Detect which cell encompasses the target text, then output its [x, y] center coordinate. 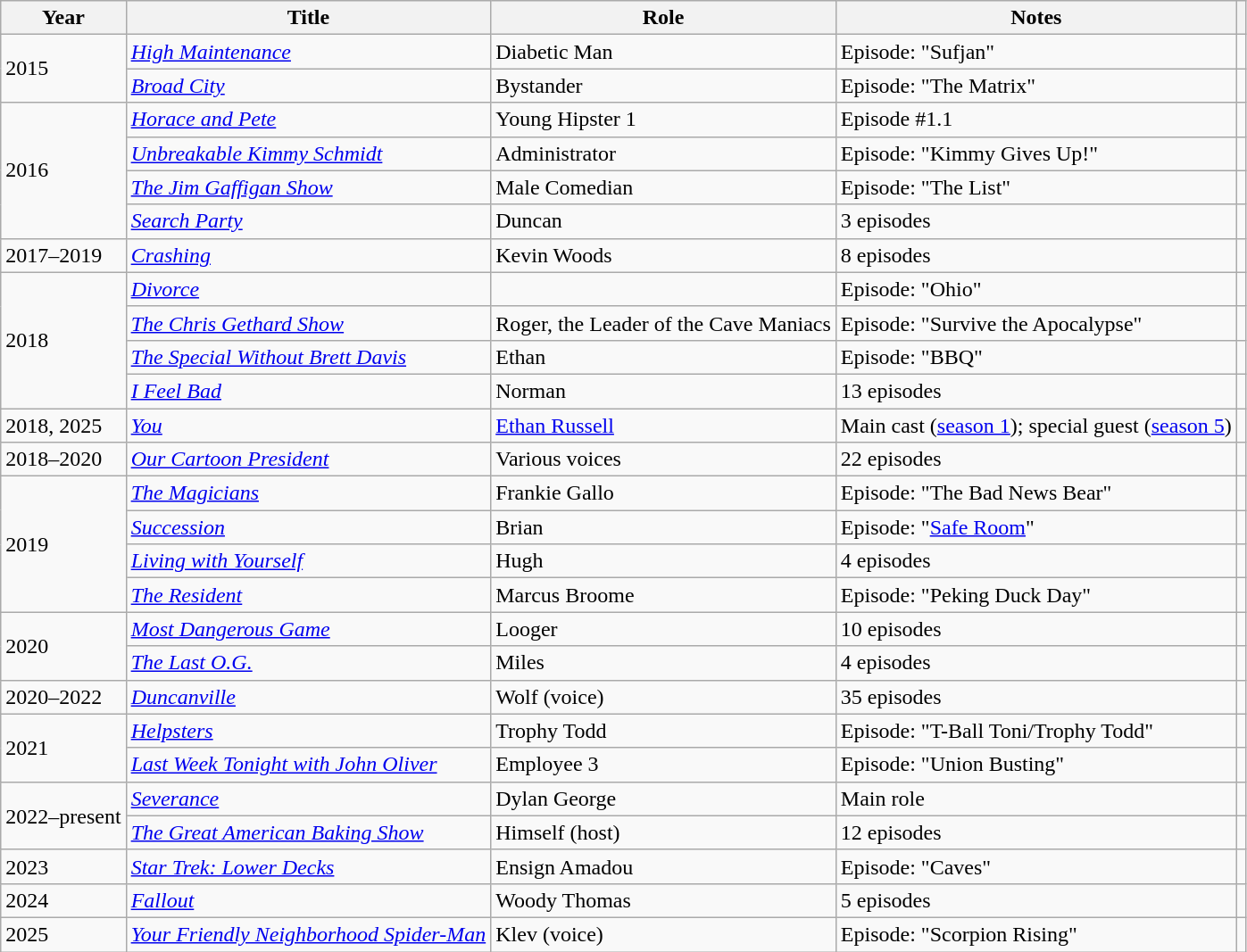
Duncan [664, 221]
Male Comedian [664, 187]
Horace and Pete [309, 120]
Bystander [664, 86]
Brian [664, 527]
2022–present [63, 815]
Dylan George [664, 799]
Norman [664, 391]
Miles [664, 663]
Severance [309, 799]
10 episodes [1035, 629]
Duncanville [309, 697]
I Feel Bad [309, 391]
Himself (host) [664, 832]
Trophy Todd [664, 731]
You [309, 426]
Ethan Russell [664, 426]
Episode: "BBQ" [1035, 357]
Episode: "The Bad News Bear" [1035, 493]
The Last O.G. [309, 663]
Title [309, 18]
Administrator [664, 153]
2018–2020 [63, 459]
Episode: "Ohio" [1035, 289]
2023 [63, 866]
Broad City [309, 86]
2017–2019 [63, 255]
Episode: "The List" [1035, 187]
Episode: "Caves" [1035, 866]
2024 [63, 900]
2020–2022 [63, 697]
Episode: "Union Busting" [1035, 765]
2016 [63, 170]
Search Party [309, 221]
Episode: "Safe Room" [1035, 527]
Fallout [309, 900]
Crashing [309, 255]
5 episodes [1035, 900]
2019 [63, 544]
35 episodes [1035, 697]
Various voices [664, 459]
2020 [63, 646]
Living with Yourself [309, 561]
Woody Thomas [664, 900]
Your Friendly Neighborhood Spider-Man [309, 934]
Episode: "The Matrix" [1035, 86]
Episode: "Peking Duck Day" [1035, 595]
Wolf (voice) [664, 697]
The Jim Gaffigan Show [309, 187]
8 episodes [1035, 255]
2018, 2025 [63, 426]
The Chris Gethard Show [309, 323]
Young Hipster 1 [664, 120]
The Great American Baking Show [309, 832]
Episode #1.1 [1035, 120]
Frankie Gallo [664, 493]
Episode: "Survive the Apocalypse" [1035, 323]
Notes [1035, 18]
Employee 3 [664, 765]
Last Week Tonight with John Oliver [309, 765]
3 episodes [1035, 221]
22 episodes [1035, 459]
Ethan [664, 357]
Roger, the Leader of the Cave Maniacs [664, 323]
Episode: "Scorpion Rising" [1035, 934]
The Magicians [309, 493]
2015 [63, 69]
High Maintenance [309, 52]
Role [664, 18]
Ensign Amadou [664, 866]
Main cast (season 1); special guest (season 5) [1035, 426]
Most Dangerous Game [309, 629]
The Resident [309, 595]
Our Cartoon President [309, 459]
Main role [1035, 799]
2025 [63, 934]
12 episodes [1035, 832]
Marcus Broome [664, 595]
Diabetic Man [664, 52]
13 episodes [1035, 391]
2021 [63, 748]
Hugh [664, 561]
Looger [664, 629]
Year [63, 18]
Star Trek: Lower Decks [309, 866]
Klev (voice) [664, 934]
2018 [63, 340]
The Special Without Brett Davis [309, 357]
Helpsters [309, 731]
Unbreakable Kimmy Schmidt [309, 153]
Divorce [309, 289]
Episode: "Kimmy Gives Up!" [1035, 153]
Succession [309, 527]
Episode: "Sufjan" [1035, 52]
Episode: "T-Ball Toni/Trophy Todd" [1035, 731]
Kevin Woods [664, 255]
